Return the [x, y] coordinate for the center point of the cell that contains the specified text.  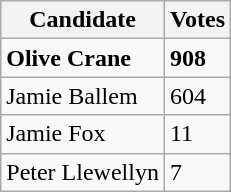
Jamie Ballem [83, 96]
11 [197, 134]
Peter Llewellyn [83, 172]
908 [197, 58]
Jamie Fox [83, 134]
Olive Crane [83, 58]
7 [197, 172]
Votes [197, 20]
Candidate [83, 20]
604 [197, 96]
